Identify which cell holds the provided text, then report its (X, Y) central coordinate. 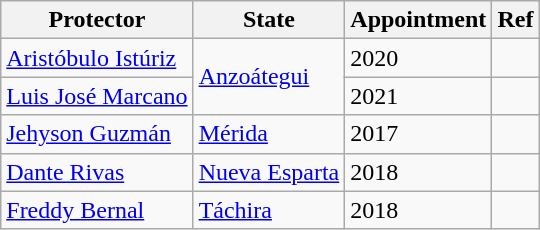
Táchira (269, 210)
2017 (418, 134)
Anzoátegui (269, 77)
State (269, 20)
Appointment (418, 20)
Nueva Esparta (269, 172)
Protector (97, 20)
Aristóbulo Istúriz (97, 58)
Mérida (269, 134)
Dante Rivas (97, 172)
Luis José Marcano (97, 96)
2020 (418, 58)
Freddy Bernal (97, 210)
Jehyson Guzmán (97, 134)
Ref (516, 20)
2021 (418, 96)
